Identify which cell holds the provided text, then report its [x, y] central coordinate. 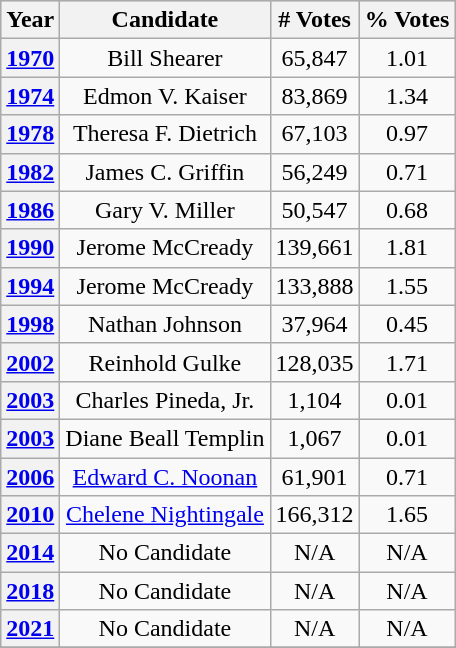
2006 [30, 477]
Diane Beall Templin [165, 438]
Charles Pineda, Jr. [165, 400]
61,901 [314, 477]
# Votes [314, 20]
166,312 [314, 515]
Theresa F. Dietrich [165, 134]
1.01 [407, 58]
1982 [30, 172]
Edmon V. Kaiser [165, 96]
65,847 [314, 58]
1,067 [314, 438]
Gary V. Miller [165, 210]
2014 [30, 553]
2002 [30, 362]
James C. Griffin [165, 172]
50,547 [314, 210]
1970 [30, 58]
128,035 [314, 362]
56,249 [314, 172]
1998 [30, 324]
0.97 [407, 134]
83,869 [314, 96]
1994 [30, 286]
1974 [30, 96]
2018 [30, 591]
139,661 [314, 248]
Edward C. Noonan [165, 477]
Candidate [165, 20]
37,964 [314, 324]
Reinhold Gulke [165, 362]
Year [30, 20]
% Votes [407, 20]
1978 [30, 134]
1,104 [314, 400]
Bill Shearer [165, 58]
1.71 [407, 362]
1.81 [407, 248]
1990 [30, 248]
2010 [30, 515]
1.34 [407, 96]
2021 [30, 629]
67,103 [314, 134]
Chelene Nightingale [165, 515]
0.45 [407, 324]
1.55 [407, 286]
1.65 [407, 515]
Nathan Johnson [165, 324]
1986 [30, 210]
133,888 [314, 286]
0.68 [407, 210]
